Return [x, y] of the center of cell containing provided text 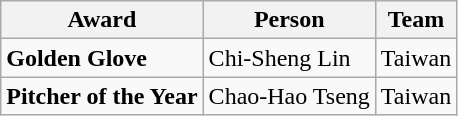
Team [416, 20]
Golden Glove [102, 58]
Pitcher of the Year [102, 96]
Award [102, 20]
Person [289, 20]
Chi-Sheng Lin [289, 58]
Chao-Hao Tseng [289, 96]
